For the text-containing cell, return its midpoint in (x, y) coordinate format. 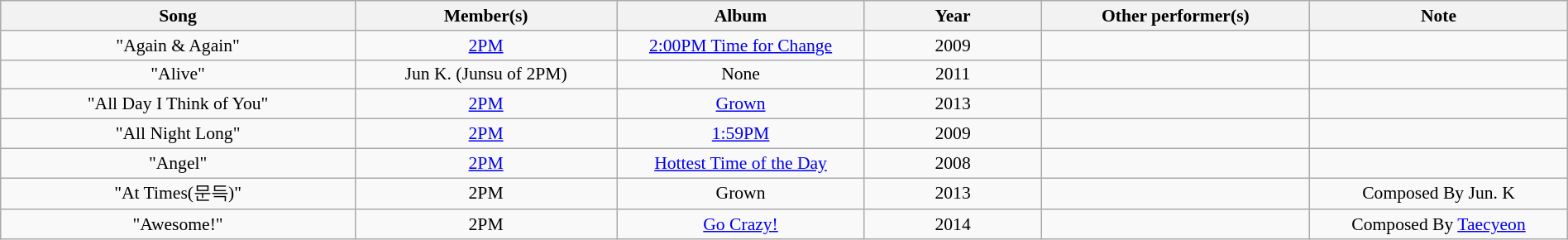
Jun K. (Junsu of 2PM) (485, 74)
Song (179, 16)
Member(s) (485, 16)
None (741, 74)
2008 (953, 163)
"Again & Again" (179, 45)
"All Night Long" (179, 133)
2014 (953, 224)
Album (741, 16)
Other performer(s) (1176, 16)
"Awesome!" (179, 224)
Year (953, 16)
1:59PM (741, 133)
Composed By Jun. K (1439, 194)
Hottest Time of the Day (741, 163)
"Angel" (179, 163)
2011 (953, 74)
"Alive" (179, 74)
Go Crazy! (741, 224)
2:00PM Time for Change (741, 45)
Composed By Taecyeon (1439, 224)
"All Day I Think of You" (179, 104)
"At Times(문득)" (179, 194)
Note (1439, 16)
